Detect which cell encompasses the target text, then output its [X, Y] center coordinate. 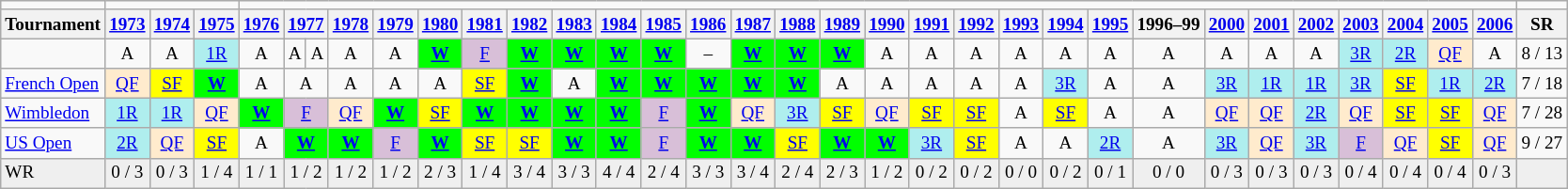
2004 [1405, 24]
– [708, 54]
1989 [842, 24]
2002 [1316, 24]
Tournament [53, 24]
1995 [1110, 24]
1990 [887, 24]
0 / 1 [1110, 173]
1980 [440, 24]
WR [53, 173]
7 / 28 [1542, 114]
French Open [53, 84]
SR [1542, 24]
2000 [1227, 24]
1979 [396, 24]
Wimbledon [53, 114]
1992 [977, 24]
1996–99 [1168, 24]
1986 [708, 24]
US Open [53, 143]
1985 [664, 24]
1974 [172, 24]
9 / 27 [1542, 143]
2001 [1272, 24]
1991 [932, 24]
4 / 4 [619, 173]
1982 [529, 24]
1994 [1066, 24]
1987 [753, 24]
7 / 18 [1542, 84]
2003 [1361, 24]
1983 [574, 24]
1977 [306, 24]
1993 [1021, 24]
1988 [798, 24]
1978 [351, 24]
1975 [217, 24]
1976 [261, 24]
1981 [485, 24]
2006 [1495, 24]
1 / 1 [261, 173]
2005 [1450, 24]
1984 [619, 24]
8 / 13 [1542, 54]
1973 [128, 24]
